Provide the (X, Y) coordinate of the cell's center where the given text is located.  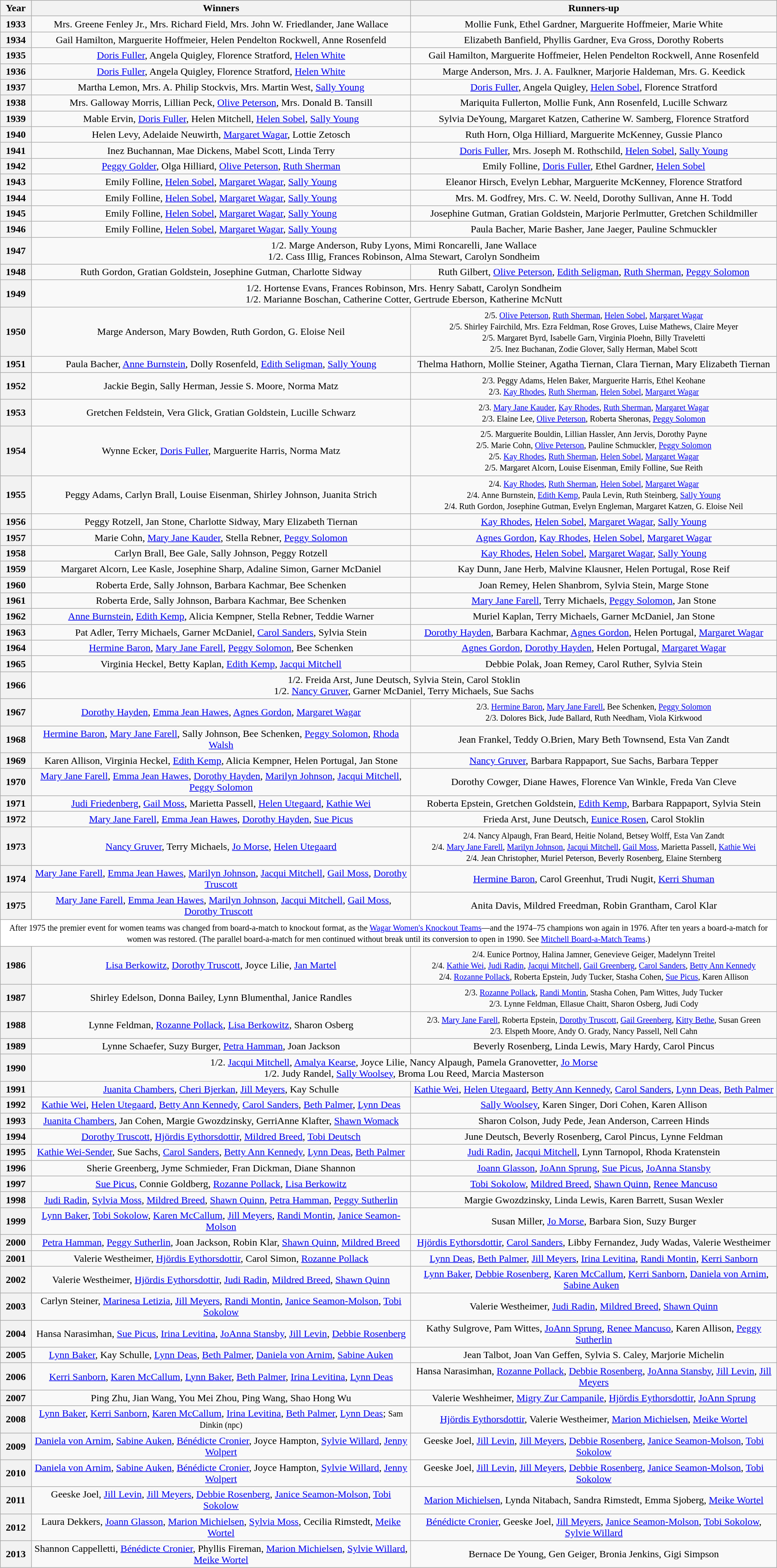
Paula Bacher, Marie Basher, Jane Jaeger, Pauline Schmuckler (594, 229)
1944 (16, 198)
Hermine Baron, Carol Greenhut, Trudi Nugit, Kerri Shuman (594, 879)
Marge Anderson, Mrs. J. A. Faulkner, Marjorie Haldeman, Mrs. G. Keedick (594, 71)
Carlyn Brall, Bee Gale, Sally Johnson, Peggy Rotzell (221, 553)
Nancy Gruver, Barbara Rappaport, Sue Sachs, Barbara Tepper (594, 761)
Jean Frankel, Teddy O.Brien, Mary Beth Townsend, Esta Van Zandt (594, 739)
Marge Anderson, Mary Bowden, Ruth Gordon, G. Eloise Neil (221, 332)
Valerie Westheimer, Hjördis Eythorsdottir, Judi Radin, Mildred Breed, Shawn Quinn (221, 1280)
Lynn Baker, Kay Schulle, Lynn Deas, Beth Palmer, Daniela von Arnim, Sabine Auken (221, 1355)
Joan Remey, Helen Shanbrom, Sylvia Stein, Marge Stone (594, 585)
Wynne Ecker, Doris Fuller, Marguerite Harris, Norma Matz (221, 451)
Dorothy Hayden, Barbara Kachmar, Agnes Gordon, Helen Portugal, Margaret Wagar (594, 632)
Winners (221, 8)
Valerie Westheimer, Judi Radin, Mildred Breed, Shawn Quinn (594, 1307)
1/2. Marge Anderson, Ruby Lyons, Mimi Roncarelli, Jane Wallace 1/2. Cass Illig, Frances Robinson, Alma Stewart, Carolyn Sondheim (404, 251)
1951 (16, 364)
Sharon Colson, Judy Pede, Jean Anderson, Carreen Hinds (594, 1121)
1995 (16, 1152)
June Deutsch, Beverly Rosenberg, Carol Pincus, Lynne Feldman (594, 1136)
Runners-up (594, 8)
2006 (16, 1377)
2003 (16, 1307)
Peggy Rotzell, Jan Stone, Charlotte Sidway, Mary Elizabeth Tiernan (221, 522)
Paula Bacher, Anne Burnstein, Dolly Rosenfeld, Edith Seligman, Sally Young (221, 364)
1942 (16, 166)
Lynne Schaefer, Suzy Burger, Petra Hamman, Joan Jackson (221, 1046)
Valerie Weshheimer, Migry Zur Campanile, Hjördis Eythorsdottir, JoAnn Sprung (594, 1398)
1963 (16, 632)
1946 (16, 229)
2013 (16, 1554)
Hansa Narasimhan, Rozanne Pollack, Debbie Rosenberg, JoAnna Stansby, Jill Levin, Jill Meyers (594, 1377)
2012 (16, 1527)
1933 (16, 24)
Peggy Adams, Carlyn Brall, Louise Eisenman, Shirley Johnson, Juanita Strich (221, 495)
Kerri Sanborn, Karen McCallum, Lynn Baker, Beth Palmer, Irina Levitina, Lynn Deas (221, 1377)
1941 (16, 150)
Mary Jane Farell, Emma Jean Hawes, Dorothy Hayden, Marilyn Johnson, Jacqui Mitchell, Peggy Solomon (221, 782)
Bénédicte Cronier, Geeske Joel, Jill Meyers, Janice Seamon-Molson, Tobi Sokolow, Sylvie Willard (594, 1527)
1964 (16, 648)
1975 (16, 905)
2/3. Hermine Baron, Mary Jane Farell, Bee Schenken, Peggy Solomon 2/3. Dolores Bick, Jude Ballard, Ruth Needham, Viola Kirkwood (594, 712)
Dorothy Cowger, Diane Hawes, Florence Van Winkle, Freda Van Cleve (594, 782)
Juanita Chambers, Jan Cohen, Margie Gwozdzinsky, GerriAnne Klafter, Shawn Womack (221, 1121)
Hansa Narasimhan, Sue Picus, Irina Levitina, JoAnna Stansby, Jill Levin, Debbie Rosenberg (221, 1334)
2008 (16, 1419)
Sylvia DeYoung, Margaret Katzen, Catherine W. Samberg, Florence Stratford (594, 119)
2011 (16, 1500)
Karen Allison, Virginia Heckel, Edith Kemp, Alicia Kempner, Helen Portugal, Jan Stone (221, 761)
1943 (16, 182)
1954 (16, 451)
2/3. Mary Jane Kauder, Kay Rhodes, Ruth Sherman, Margaret Wagar 2/3. Elaine Lee, Olive Peterson, Roberta Sheronas, Peggy Solomon (594, 412)
Jackie Begin, Sally Herman, Jessie S. Moore, Norma Matz (221, 386)
1937 (16, 87)
Sue Picus, Connie Goldberg, Rozanne Pollack, Lisa Berkowitz (221, 1184)
1953 (16, 412)
Gretchen Feldstein, Vera Glick, Gratian Goldstein, Lucille Schwarz (221, 412)
2000 (16, 1242)
Margaret Alcorn, Lee Kasle, Josephine Sharp, Adaline Simon, Garner McDaniel (221, 569)
1950 (16, 332)
Ruth Gordon, Gratian Goldstein, Josephine Gutman, Charlotte Sidway (221, 272)
Martha Lemon, Mrs. A. Philip Stockvis, Mrs. Martin West, Sally Young (221, 87)
1955 (16, 495)
1986 (16, 966)
Mary Jane Farell, Terry Michaels, Peggy Solomon, Jan Stone (594, 601)
1968 (16, 739)
1989 (16, 1046)
Judi Friedenberg, Gail Moss, Marietta Passell, Helen Utegaard, Kathie Wei (221, 803)
Mary Jane Farell, Emma Jean Hawes, Dorothy Hayden, Sue Picus (221, 819)
Susan Miller, Jo Morse, Barbara Sion, Suzy Burger (594, 1221)
Sally Woolsey, Karen Singer, Dori Cohen, Karen Allison (594, 1105)
Agnes Gordon, Kay Rhodes, Helen Sobel, Margaret Wagar (594, 537)
Doris Fuller, Mrs. Joseph M. Rothschild, Helen Sobel, Sally Young (594, 150)
Joann Glasson, JoAnn Sprung, Sue Picus, JoAnna Stansby (594, 1168)
Virginia Heckel, Betty Kaplan, Edith Kemp, Jacqui Mitchell (221, 664)
1990 (16, 1068)
Kathie Wei, Helen Utegaard, Betty Ann Kennedy, Carol Sanders, Lynn Deas, Beth Palmer (594, 1089)
1959 (16, 569)
1970 (16, 782)
Elizabeth Banfield, Phyllis Gardner, Eva Gross, Dorothy Roberts (594, 40)
1949 (16, 294)
Thelma Hathorn, Mollie Steiner, Agatha Tiernan, Clara Tiernan, Mary Elizabeth Tiernan (594, 364)
1957 (16, 537)
Lynne Feldman, Rozanne Pollack, Lisa Berkowitz, Sharon Osberg (221, 1025)
Beverly Rosenberg, Linda Lewis, Mary Hardy, Carol Pincus (594, 1046)
Dorothy Hayden, Emma Jean Hawes, Agnes Gordon, Margaret Wagar (221, 712)
Ruth Horn, Olga Hilliard, Marguerite McKenney, Gussie Planco (594, 134)
1961 (16, 601)
1940 (16, 134)
Carlyn Steiner, Marinesa Letizia, Jill Meyers, Randi Montin, Janice Seamon-Molson, Tobi Sokolow (221, 1307)
Shannon Cappelletti, Bénédicte Cronier, Phyllis Fireman, Marion Michielsen, Sylvie Willard, Meike Wortel (221, 1554)
Mariquita Fullerton, Mollie Funk, Ann Rosenfeld, Lucille Schwarz (594, 103)
Judi Radin, Sylvia Moss, Mildred Breed, Shawn Quinn, Petra Hamman, Peggy Sutherlin (221, 1200)
Valerie Westheimer, Hjördis Eythorsdottir, Carol Simon, Rozanne Pollack (221, 1258)
Kathie Wei, Helen Utegaard, Betty Ann Kennedy, Carol Sanders, Beth Palmer, Lynn Deas (221, 1105)
1991 (16, 1089)
Lynn Baker, Debbie Rosenberg, Karen McCallum, Kerri Sanborn, Daniela von Arnim, Sabine Auken (594, 1280)
Margie Gwozdzinsky, Linda Lewis, Karen Barrett, Susan Wexler (594, 1200)
2001 (16, 1258)
Hermine Baron, Mary Jane Farell, Peggy Solomon, Bee Schenken (221, 648)
Year (16, 8)
1999 (16, 1221)
2/3. Peggy Adams, Helen Baker, Marguerite Harris, Ethel Keohane 2/3. Kay Rhodes, Ruth Sherman, Helen Sobel, Margaret Wagar (594, 386)
1938 (16, 103)
Mrs. Galloway Morris, Lillian Peck, Olive Peterson, Mrs. Donald B. Tansill (221, 103)
2009 (16, 1446)
1948 (16, 272)
Kay Dunn, Jane Herb, Malvine Klausner, Helen Portugal, Rose Reif (594, 569)
2002 (16, 1280)
Frieda Arst, June Deutsch, Eunice Rosen, Carol Stoklin (594, 819)
1947 (16, 251)
1939 (16, 119)
Judi Radin, Jacqui Mitchell, Lynn Tarnopol, Rhoda Kratenstein (594, 1152)
1934 (16, 40)
1956 (16, 522)
Dorothy Truscott, Hjördis Eythorsdottir, Mildred Breed, Tobi Deutsch (221, 1136)
1971 (16, 803)
Agnes Gordon, Dorothy Hayden, Helen Portugal, Margaret Wagar (594, 648)
Lynn Baker, Tobi Sokolow, Karen McCallum, Jill Meyers, Randi Montin, Janice Seamon-Molson (221, 1221)
Shirley Edelson, Donna Bailey, Lynn Blumenthal, Janice Randles (221, 998)
Lynn Deas, Beth Palmer, Jill Meyers, Irina Levitina, Randi Montin, Kerri Sanborn (594, 1258)
1/2. Freida Arst, June Deutsch, Sylvia Stein, Carol Stoklin 1/2. Nancy Gruver, Garner McDaniel, Terry Michaels, Sue Sachs (404, 685)
1966 (16, 685)
Anne Burnstein, Edith Kemp, Alicia Kempner, Stella Rebner, Teddie Warner (221, 617)
1935 (16, 56)
1969 (16, 761)
Lisa Berkowitz, Dorothy Truscott, Joyce Lilie, Jan Martel (221, 966)
1988 (16, 1025)
2007 (16, 1398)
Kathie Wei-Sender, Sue Sachs, Carol Sanders, Betty Ann Kennedy, Lynn Deas, Beth Palmer (221, 1152)
1973 (16, 846)
Marie Cohn, Mary Jane Kauder, Stella Rebner, Peggy Solomon (221, 537)
Mrs. Greene Fenley Jr., Mrs. Richard Field, Mrs. John W. Friedlander, Jane Wallace (221, 24)
1972 (16, 819)
2004 (16, 1334)
1992 (16, 1105)
1965 (16, 664)
Tobi Sokolow, Mildred Breed, Shawn Quinn, Renee Mancuso (594, 1184)
Kathy Sulgrove, Pam Wittes, JoAnn Sprung, Renee Mancuso, Karen Allison, Peggy Sutherlin (594, 1334)
1998 (16, 1200)
Nancy Gruver, Terry Michaels, Jo Morse, Helen Utegaard (221, 846)
Emily Folline, Doris Fuller, Ethel Gardner, Helen Sobel (594, 166)
1974 (16, 879)
Peggy Golder, Olga Hilliard, Olive Peterson, Ruth Sherman (221, 166)
Petra Hamman, Peggy Sutherlin, Joan Jackson, Robin Klar, Shawn Quinn, Mildred Breed (221, 1242)
Roberta Epstein, Gretchen Goldstein, Edith Kemp, Barbara Rappaport, Sylvia Stein (594, 803)
Helen Levy, Adelaide Neuwirth, Margaret Wagar, Lottie Zetosch (221, 134)
Anita Davis, Mildred Freedman, Robin Grantham, Carol Klar (594, 905)
1987 (16, 998)
1945 (16, 214)
Marion Michielsen, Lynda Nitabach, Sandra Rimstedt, Emma Sjoberg, Meike Wortel (594, 1500)
1960 (16, 585)
1936 (16, 71)
Sherie Greenberg, Jyme Schmieder, Fran Dickman, Diane Shannon (221, 1168)
2005 (16, 1355)
Hjördis Eythorsdottir, Carol Sanders, Libby Fernandez, Judy Wadas, Valerie Westheimer (594, 1242)
1996 (16, 1168)
Jean Talbot, Joan Van Geffen, Sylvia S. Caley, Marjorie Michelin (594, 1355)
Ping Zhu, Jian Wang, You Mei Zhou, Ping Wang, Shao Hong Wu (221, 1398)
Mrs. M. Godfrey, Mrs. C. W. Neeld, Dorothy Sullivan, Anne H. Todd (594, 198)
Doris Fuller, Angela Quigley, Helen Sobel, Florence Stratford (594, 87)
Josephine Gutman, Gratian Goldstein, Marjorie Perlmutter, Gretchen Schildmiller (594, 214)
Eleanor Hirsch, Evelyn Lebhar, Marguerite McKenney, Florence Stratford (594, 182)
1962 (16, 617)
Inez Buchannan, Mae Dickens, Mabel Scott, Linda Terry (221, 150)
Hermine Baron, Mary Jane Farell, Sally Johnson, Bee Schenken, Peggy Solomon, Rhoda Walsh (221, 739)
Debbie Polak, Joan Remey, Carol Ruther, Sylvia Stein (594, 664)
Mable Ervin, Doris Fuller, Helen Mitchell, Helen Sobel, Sally Young (221, 119)
Mollie Funk, Ethel Gardner, Marguerite Hoffmeier, Marie White (594, 24)
Juanita Chambers, Cheri Bjerkan, Jill Meyers, Kay Schulle (221, 1089)
1952 (16, 386)
Ruth Gilbert, Olive Peterson, Edith Seligman, Ruth Sherman, Peggy Solomon (594, 272)
Hjördis Eythorsdottir, Valerie Westheimer, Marion Michielsen, Meike Wortel (594, 1419)
Pat Adler, Terry Michaels, Garner McDaniel, Carol Sanders, Sylvia Stein (221, 632)
Laura Dekkers, Joann Glasson, Marion Michielsen, Sylvia Moss, Cecilia Rimstedt, Meike Wortel (221, 1527)
1997 (16, 1184)
2010 (16, 1473)
1967 (16, 712)
2/3. Rozanne Pollack, Randi Montin, Stasha Cohen, Pam Wittes, Judy Tucker 2/3. Lynne Feldman, Ellasue Chaitt, Sharon Osberg, Judi Cody (594, 998)
Muriel Kaplan, Terry Michaels, Garner McDaniel, Jan Stone (594, 617)
1994 (16, 1136)
Lynn Baker, Kerri Sanborn, Karen McCallum, Irina Levitina, Beth Palmer, Lynn Deas; Sam Dinkin (npc) (221, 1419)
Bernace De Young, Gen Geiger, Bronia Jenkins, Gigi Simpson (594, 1554)
1958 (16, 553)
1993 (16, 1121)
